Identify which cell holds the provided text, then report its [x, y] central coordinate. 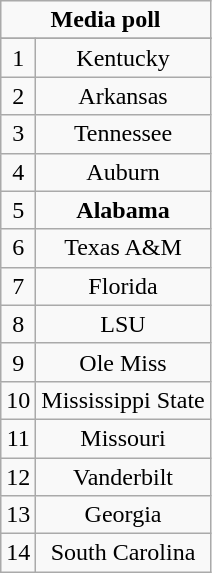
Vanderbilt [123, 477]
14 [18, 553]
Georgia [123, 515]
Alabama [123, 210]
9 [18, 362]
8 [18, 324]
LSU [123, 324]
Tennessee [123, 134]
Texas A&M [123, 248]
7 [18, 286]
Arkansas [123, 96]
Florida [123, 286]
6 [18, 248]
Media poll [106, 20]
Mississippi State [123, 400]
10 [18, 400]
Auburn [123, 172]
Missouri [123, 438]
South Carolina [123, 553]
Ole Miss [123, 362]
4 [18, 172]
5 [18, 210]
13 [18, 515]
11 [18, 438]
12 [18, 477]
Kentucky [123, 58]
2 [18, 96]
1 [18, 58]
3 [18, 134]
